From the cell containing the given text, extract its center point as (X, Y) coordinate. 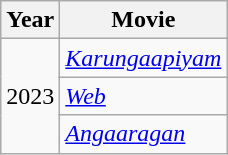
Web (144, 96)
Year (30, 20)
Movie (144, 20)
Karungaapiyam (144, 58)
Angaaragan (144, 134)
2023 (30, 96)
